Locate the cell with the specified text and output its (X, Y) center coordinate. 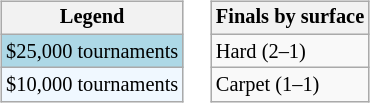
Finals by surface (290, 18)
$10,000 tournaments (92, 85)
Hard (2–1) (290, 51)
$25,000 tournaments (92, 51)
Carpet (1–1) (290, 85)
Legend (92, 18)
